Return [X, Y] of the center of cell containing provided text 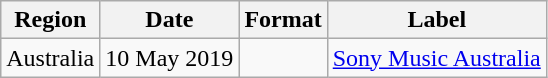
10 May 2019 [170, 58]
Australia [50, 58]
Sony Music Australia [436, 58]
Label [436, 20]
Region [50, 20]
Format [283, 20]
Date [170, 20]
